Find where the given text appears and provide that cell's center as (X, Y) coordinate. 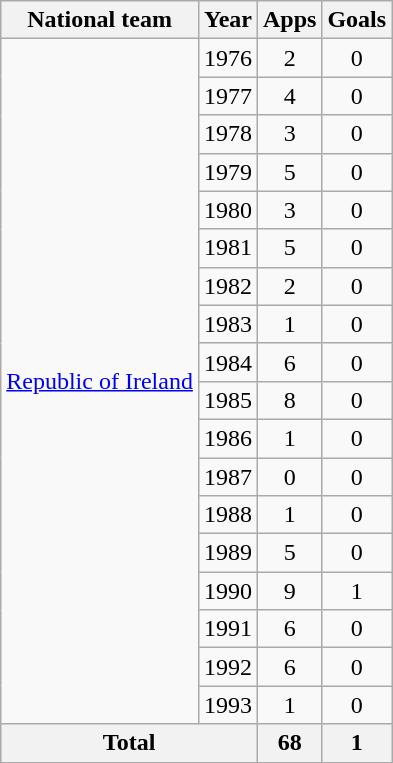
1985 (228, 400)
8 (289, 400)
1990 (228, 591)
Total (130, 743)
1991 (228, 629)
Goals (357, 20)
68 (289, 743)
9 (289, 591)
Republic of Ireland (100, 382)
1982 (228, 286)
1986 (228, 438)
1978 (228, 134)
1984 (228, 362)
Apps (289, 20)
National team (100, 20)
1983 (228, 324)
Year (228, 20)
1993 (228, 705)
1979 (228, 172)
1981 (228, 248)
1976 (228, 58)
1987 (228, 477)
1988 (228, 515)
1977 (228, 96)
1980 (228, 210)
4 (289, 96)
1989 (228, 553)
1992 (228, 667)
